Output the (X, Y) coordinate of the center of the cell containing the given text.  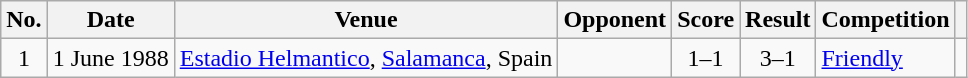
Competition (886, 20)
1 (24, 58)
No. (24, 20)
1 June 1988 (110, 58)
3–1 (778, 58)
Result (778, 20)
Score (706, 20)
Friendly (886, 58)
1–1 (706, 58)
Estadio Helmantico, Salamanca, Spain (366, 58)
Venue (366, 20)
Date (110, 20)
Opponent (615, 20)
